Identify which cell holds the provided text, then report its [X, Y] central coordinate. 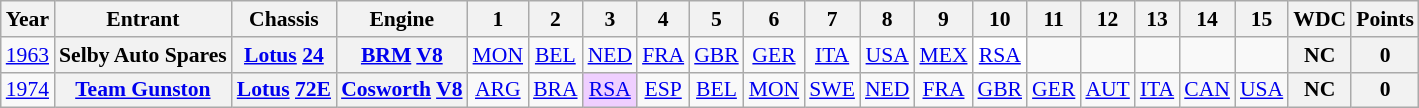
Lotus 72E [284, 90]
3 [610, 19]
Points [1385, 19]
8 [887, 19]
Lotus 24 [284, 55]
MEX [943, 55]
13 [1157, 19]
SWE [832, 90]
Selby Auto Spares [143, 55]
2 [556, 19]
12 [1107, 19]
Year [28, 19]
WDC [1320, 19]
Entrant [143, 19]
5 [716, 19]
6 [774, 19]
14 [1207, 19]
10 [1000, 19]
BRA [556, 90]
CAN [1207, 90]
15 [1262, 19]
Cosworth V8 [402, 90]
9 [943, 19]
Chassis [284, 19]
1974 [28, 90]
7 [832, 19]
AUT [1107, 90]
Team Gunston [143, 90]
BRM V8 [402, 55]
4 [663, 19]
ARG [498, 90]
11 [1054, 19]
Engine [402, 19]
ESP [663, 90]
1 [498, 19]
1963 [28, 55]
